Return the [X, Y] coordinate for the center point of the cell that contains the specified text.  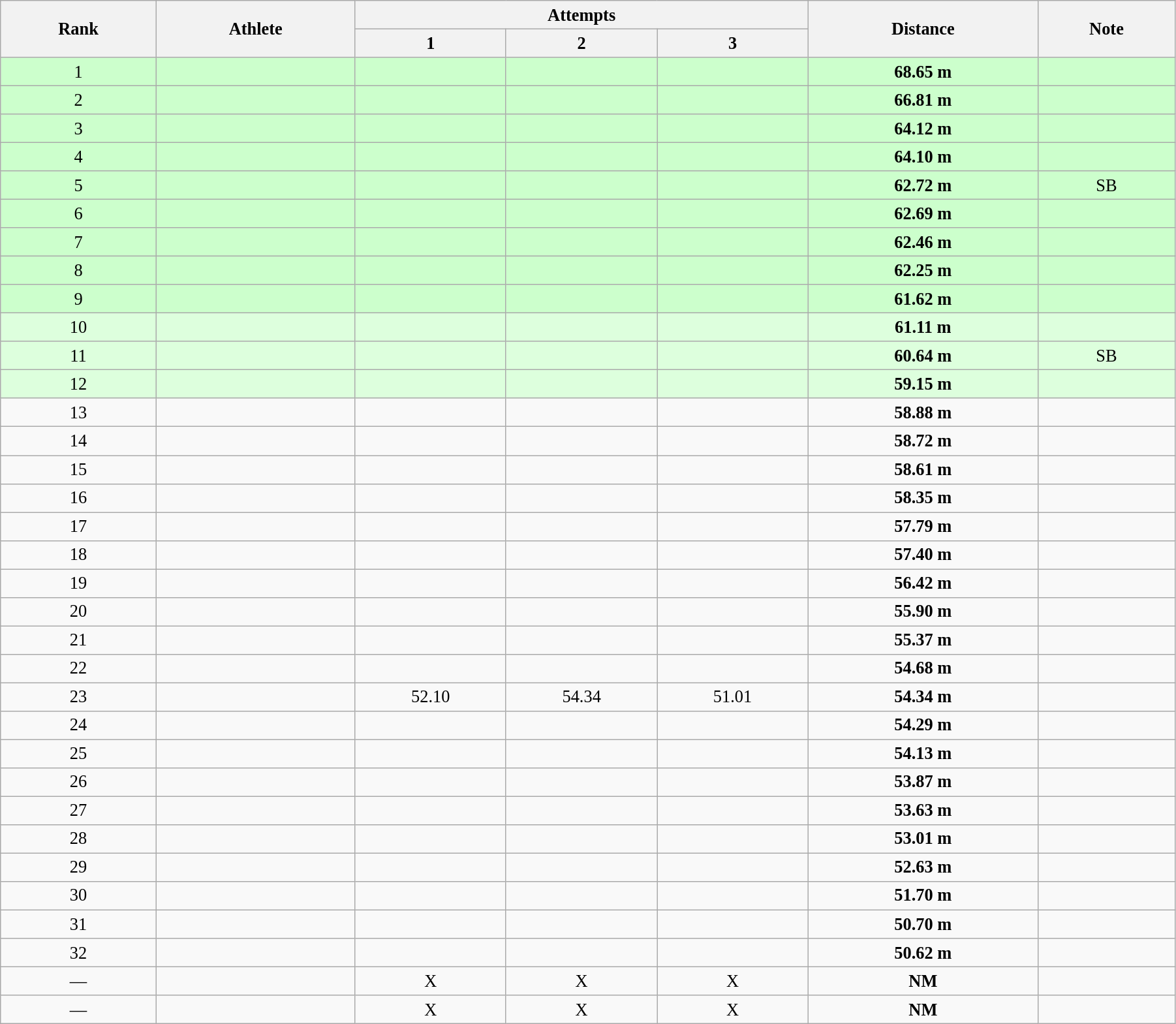
19 [78, 583]
Attempts [581, 14]
10 [78, 327]
14 [78, 441]
54.29 m [923, 725]
58.72 m [923, 441]
50.62 m [923, 952]
24 [78, 725]
5 [78, 185]
64.12 m [923, 129]
54.13 m [923, 754]
58.35 m [923, 498]
58.88 m [923, 412]
56.42 m [923, 583]
Note [1107, 29]
51.70 m [923, 895]
Athlete [256, 29]
23 [78, 696]
12 [78, 384]
17 [78, 526]
Distance [923, 29]
55.90 m [923, 612]
25 [78, 754]
53.87 m [923, 782]
9 [78, 299]
64.10 m [923, 157]
55.37 m [923, 640]
4 [78, 157]
66.81 m [923, 100]
59.15 m [923, 384]
62.69 m [923, 213]
60.64 m [923, 356]
51.01 [732, 696]
61.62 m [923, 299]
32 [78, 952]
30 [78, 895]
53.63 m [923, 811]
18 [78, 555]
11 [78, 356]
29 [78, 867]
58.61 m [923, 469]
62.25 m [923, 270]
22 [78, 668]
52.10 [431, 696]
6 [78, 213]
28 [78, 839]
15 [78, 469]
68.65 m [923, 71]
8 [78, 270]
13 [78, 412]
61.11 m [923, 327]
31 [78, 924]
21 [78, 640]
57.40 m [923, 555]
27 [78, 811]
50.70 m [923, 924]
54.34 m [923, 696]
54.68 m [923, 668]
16 [78, 498]
54.34 [581, 696]
57.79 m [923, 526]
Rank [78, 29]
7 [78, 242]
52.63 m [923, 867]
20 [78, 612]
26 [78, 782]
62.46 m [923, 242]
53.01 m [923, 839]
62.72 m [923, 185]
